Provide the (X, Y) coordinate of the cell's center where the given text is located.  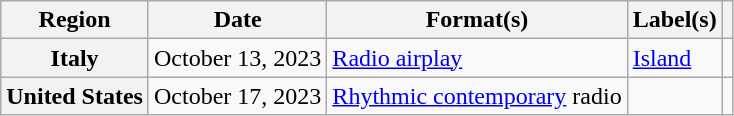
Date (237, 20)
October 17, 2023 (237, 96)
Format(s) (477, 20)
Radio airplay (477, 58)
Italy (75, 58)
United States (75, 96)
Island (674, 58)
October 13, 2023 (237, 58)
Rhythmic contemporary radio (477, 96)
Label(s) (674, 20)
Region (75, 20)
